From the cell containing the given text, extract its center point as (X, Y) coordinate. 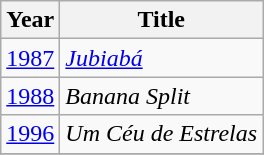
Title (162, 20)
1996 (30, 134)
1988 (30, 96)
Banana Split (162, 96)
Um Céu de Estrelas (162, 134)
Jubiabá (162, 58)
1987 (30, 58)
Year (30, 20)
